Identify which cell holds the provided text, then report its (X, Y) central coordinate. 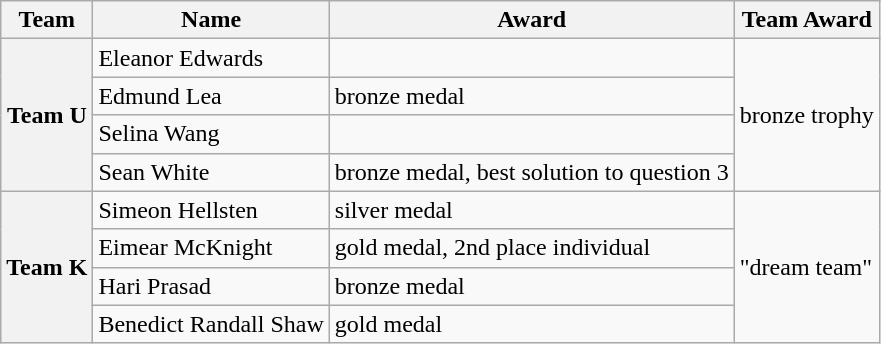
Award (532, 20)
Benedict Randall Shaw (211, 324)
Edmund Lea (211, 96)
Hari Prasad (211, 286)
Team U (47, 115)
Team K (47, 267)
Simeon Hellsten (211, 210)
Sean White (211, 172)
"dream team" (806, 267)
Name (211, 20)
silver medal (532, 210)
Eleanor Edwards (211, 58)
gold medal (532, 324)
Eimear McKnight (211, 248)
Team (47, 20)
bronze medal, best solution to question 3 (532, 172)
Selina Wang (211, 134)
bronze trophy (806, 115)
Team Award (806, 20)
gold medal, 2nd place individual (532, 248)
